Locate the cell with the specified text and output its (x, y) center coordinate. 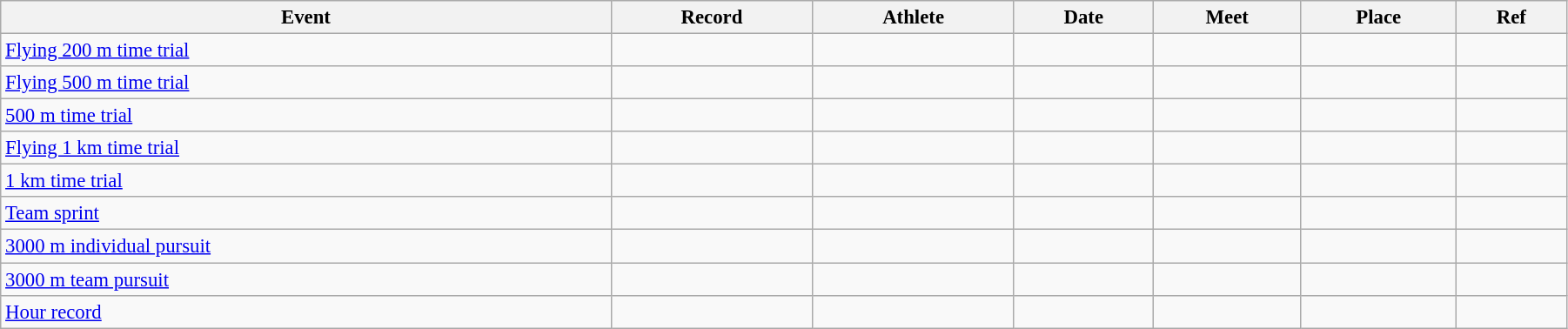
Flying 500 m time trial (306, 83)
500 m time trial (306, 116)
Team sprint (306, 213)
Record (712, 17)
Place (1378, 17)
Event (306, 17)
Date (1083, 17)
1 km time trial (306, 181)
3000 m individual pursuit (306, 246)
Meet (1227, 17)
Athlete (914, 17)
Flying 1 km time trial (306, 148)
Ref (1511, 17)
Flying 200 m time trial (306, 50)
3000 m team pursuit (306, 279)
Hour record (306, 312)
